Return the [X, Y] coordinate for the center point of the cell that contains the specified text.  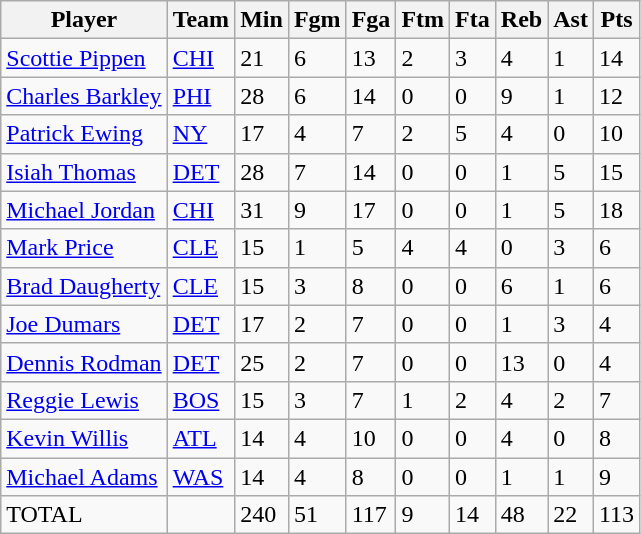
Fga [371, 20]
25 [262, 362]
TOTAL [84, 515]
113 [616, 515]
48 [521, 515]
Michael Adams [84, 477]
BOS [201, 400]
Brad Daugherty [84, 286]
Michael Jordan [84, 210]
Fta [473, 20]
ATL [201, 438]
12 [616, 96]
Charles Barkley [84, 96]
22 [571, 515]
Kevin Willis [84, 438]
Dennis Rodman [84, 362]
117 [371, 515]
Fgm [317, 20]
240 [262, 515]
Player [84, 20]
Patrick Ewing [84, 134]
Reggie Lewis [84, 400]
Ast [571, 20]
18 [616, 210]
WAS [201, 477]
Pts [616, 20]
Reb [521, 20]
Joe Dumars [84, 324]
21 [262, 58]
PHI [201, 96]
Ftm [423, 20]
Min [262, 20]
31 [262, 210]
Mark Price [84, 248]
Team [201, 20]
NY [201, 134]
Isiah Thomas [84, 172]
51 [317, 515]
Scottie Pippen [84, 58]
